Pinpoint the cell where the given text exists, returning its (x, y) midpoint coordinate. 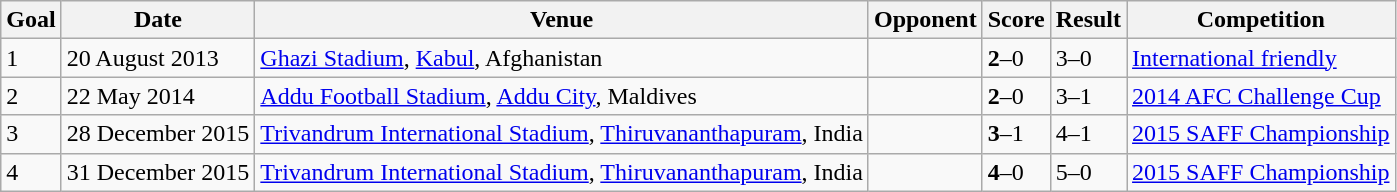
1 (31, 58)
Goal (31, 20)
5–0 (1088, 172)
International friendly (1261, 58)
4 (31, 172)
20 August 2013 (158, 58)
4–1 (1088, 134)
Venue (562, 20)
Opponent (925, 20)
31 December 2015 (158, 172)
3 (31, 134)
Result (1088, 20)
Date (158, 20)
28 December 2015 (158, 134)
2014 AFC Challenge Cup (1261, 96)
2 (31, 96)
Ghazi Stadium, Kabul, Afghanistan (562, 58)
22 May 2014 (158, 96)
3–0 (1088, 58)
Addu Football Stadium, Addu City, Maldives (562, 96)
Competition (1261, 20)
4–0 (1016, 172)
Score (1016, 20)
